Extract the [X, Y] coordinate from the center of the cell holding the provided text.  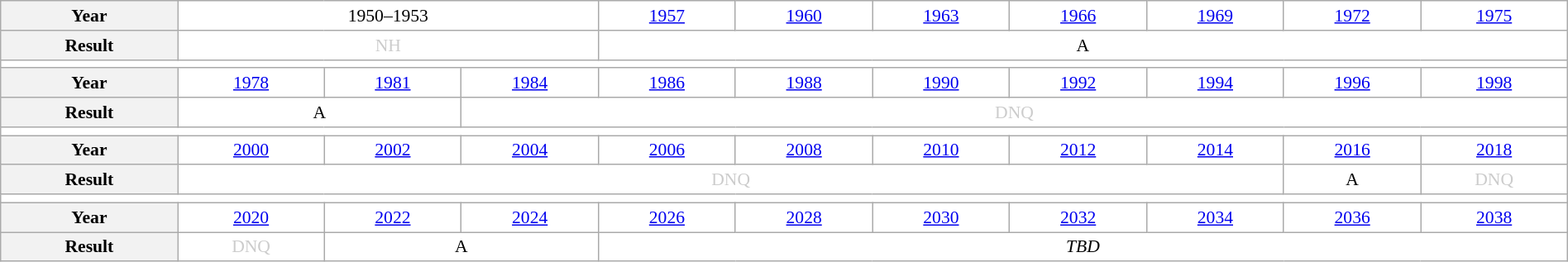
1978 [251, 83]
2024 [530, 217]
1994 [1216, 83]
2014 [1216, 150]
2000 [251, 150]
2006 [667, 150]
2038 [1494, 217]
1972 [1352, 16]
2030 [941, 217]
2018 [1494, 150]
1990 [941, 83]
1986 [667, 83]
2026 [667, 217]
2022 [393, 217]
1975 [1494, 16]
2032 [1078, 217]
2004 [530, 150]
2034 [1216, 217]
1969 [1216, 16]
2020 [251, 217]
1966 [1078, 16]
1996 [1352, 83]
1957 [667, 16]
1950–1953 [388, 16]
2002 [393, 150]
1981 [393, 83]
1960 [804, 16]
1992 [1078, 83]
2008 [804, 150]
2036 [1352, 217]
TBD [1083, 247]
2028 [804, 217]
2010 [941, 150]
2016 [1352, 150]
1988 [804, 83]
2012 [1078, 150]
1998 [1494, 83]
1984 [530, 83]
NH [388, 45]
1963 [941, 16]
